Provide the [x, y] coordinate of the cell's center where the given text is located.  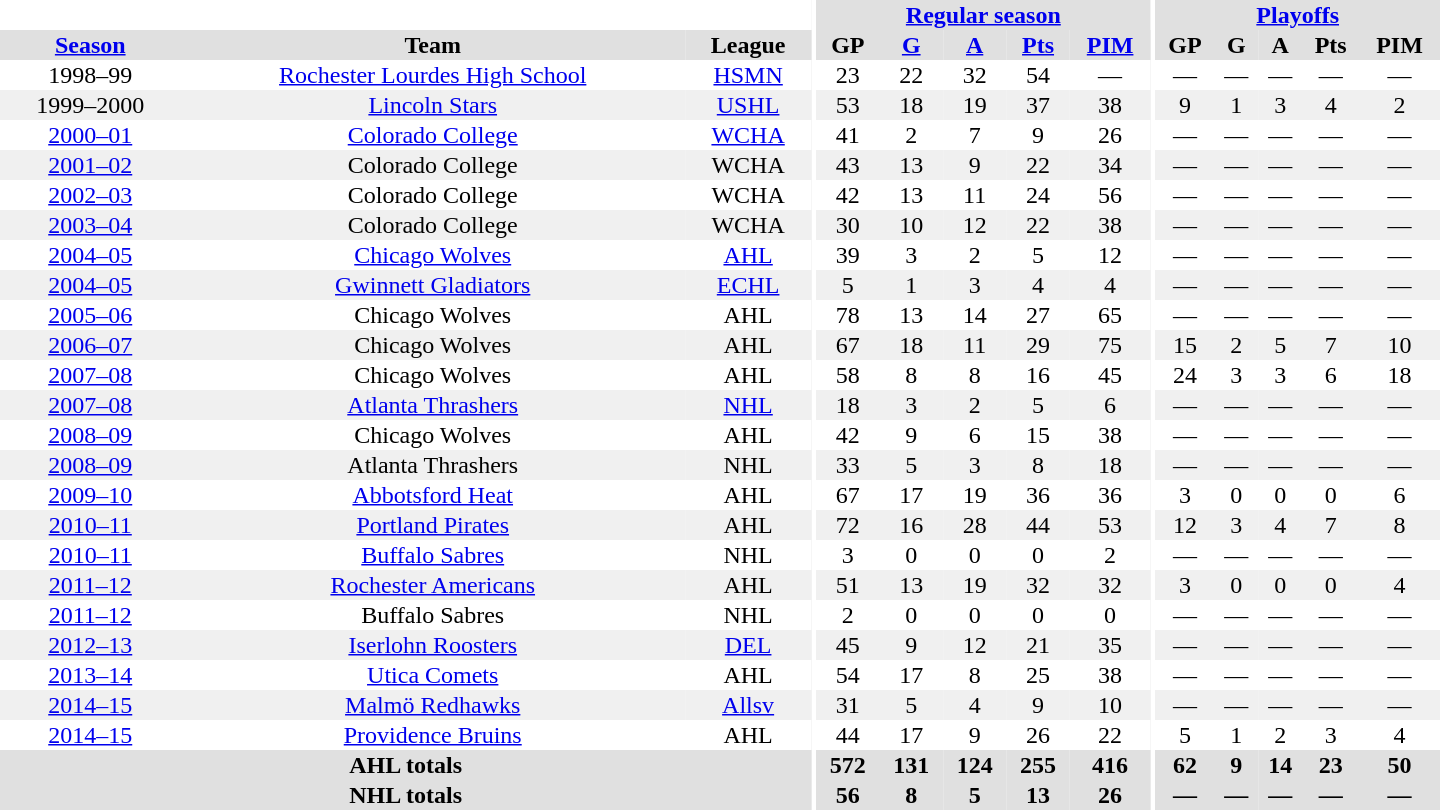
41 [848, 135]
ECHL [748, 285]
33 [848, 465]
Team [432, 45]
34 [1110, 165]
37 [1038, 105]
2012–13 [90, 645]
27 [1038, 315]
2009–10 [90, 495]
31 [848, 705]
Rochester Lourdes High School [432, 75]
1999–2000 [90, 105]
2000–01 [90, 135]
35 [1110, 645]
NHL totals [406, 795]
62 [1184, 765]
124 [974, 765]
2001–02 [90, 165]
30 [848, 225]
Iserlohn Roosters [432, 645]
Gwinnett Gladiators [432, 285]
416 [1110, 765]
Abbotsford Heat [432, 495]
DEL [748, 645]
Utica Comets [432, 675]
USHL [748, 105]
572 [848, 765]
Providence Bruins [432, 735]
2005–06 [90, 315]
75 [1110, 345]
2002–03 [90, 195]
28 [974, 525]
Season [90, 45]
43 [848, 165]
Regular season [983, 15]
AHL totals [406, 765]
Playoffs [1298, 15]
2006–07 [90, 345]
Portland Pirates [432, 525]
1998–99 [90, 75]
Lincoln Stars [432, 105]
255 [1038, 765]
Allsv [748, 705]
2013–14 [90, 675]
29 [1038, 345]
25 [1038, 675]
Malmö Redhawks [432, 705]
51 [848, 585]
39 [848, 255]
131 [912, 765]
50 [1400, 765]
2003–04 [90, 225]
Rochester Americans [432, 585]
72 [848, 525]
League [748, 45]
21 [1038, 645]
78 [848, 315]
HSMN [748, 75]
65 [1110, 315]
58 [848, 375]
